Determine the (X, Y) coordinate at the center of the cell enclosing the given text.  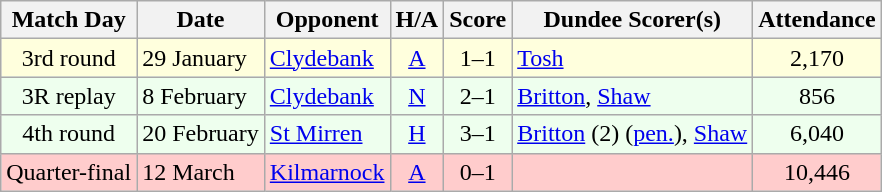
20 February (201, 134)
Dundee Scorer(s) (632, 20)
0–1 (478, 172)
Kilmarnock (327, 172)
3rd round (69, 58)
H/A (417, 20)
4th round (69, 134)
12 March (201, 172)
Britton (2) (pen.), Shaw (632, 134)
3–1 (478, 134)
2–1 (478, 96)
3R replay (69, 96)
2,170 (817, 58)
N (417, 96)
Quarter-final (69, 172)
St Mirren (327, 134)
Tosh (632, 58)
6,040 (817, 134)
Date (201, 20)
Opponent (327, 20)
10,446 (817, 172)
8 February (201, 96)
856 (817, 96)
Score (478, 20)
Attendance (817, 20)
Match Day (69, 20)
H (417, 134)
Britton, Shaw (632, 96)
1–1 (478, 58)
29 January (201, 58)
